From the cell containing the given text, extract its center point as [x, y] coordinate. 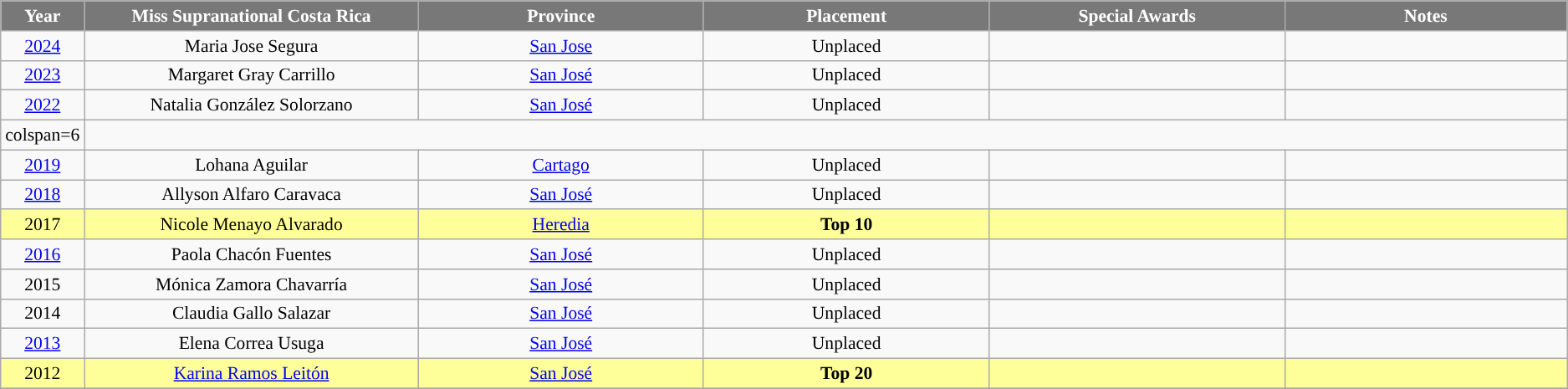
2013 [43, 344]
Elena Correa Usuga [252, 344]
Claudia Gallo Salazar [252, 314]
Lohana Aguilar [252, 165]
Maria Jose Segura [252, 46]
Karina Ramos Leitón [252, 374]
Top 10 [846, 225]
Notes [1426, 16]
2019 [43, 165]
2016 [43, 254]
Province [560, 16]
2012 [43, 374]
Heredia [560, 225]
2017 [43, 225]
2015 [43, 284]
Nicole Menayo Alvarado [252, 225]
Natalia González Solorzano [252, 105]
2014 [43, 314]
Cartago [560, 165]
Mónica Zamora Chavarría [252, 284]
Top 20 [846, 374]
Placement [846, 16]
Margaret Gray Carrillo [252, 75]
Miss Supranational Costa Rica [252, 16]
Paola Chacón Fuentes [252, 254]
2018 [43, 195]
colspan=6 [43, 136]
Year [43, 16]
Special Awards [1137, 16]
San Jose [560, 46]
Allyson Alfaro Caravaca [252, 195]
2023 [43, 75]
2022 [43, 105]
2024 [43, 46]
